From the cell containing the given text, extract its center point as [X, Y] coordinate. 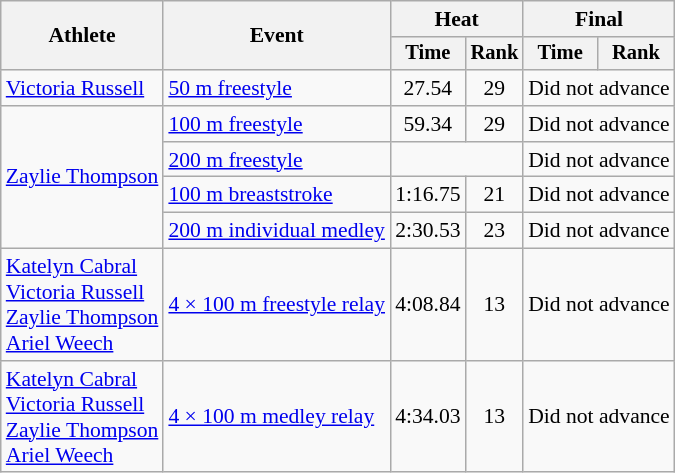
200 m individual medley [276, 231]
100 m freestyle [276, 124]
200 m freestyle [276, 160]
27.54 [428, 88]
50 m freestyle [276, 88]
59.34 [428, 124]
21 [495, 195]
Final [599, 19]
4:08.84 [428, 305]
Heat [456, 19]
23 [495, 231]
100 m breaststroke [276, 195]
Event [276, 36]
2:30.53 [428, 231]
4 × 100 m medley relay [276, 417]
4:34.03 [428, 417]
Athlete [82, 36]
1:16.75 [428, 195]
Victoria Russell [82, 88]
Zaylie Thompson [82, 177]
4 × 100 m freestyle relay [276, 305]
